Return [X, Y] of the center of cell containing provided text 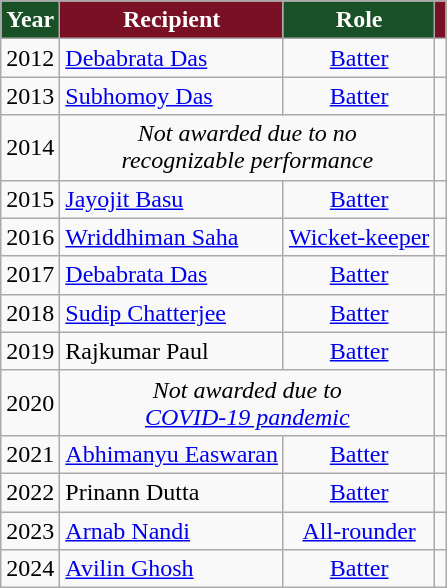
2013 [30, 96]
Year [30, 20]
Sudip Chatterjee [172, 313]
2017 [30, 275]
Not awarded due to norecognizable performance [248, 148]
2019 [30, 351]
2018 [30, 313]
All-rounder [358, 531]
Not awarded due toCOVID-19 pandemic [248, 402]
Avilin Ghosh [172, 569]
Abhimanyu Easwaran [172, 454]
Wicket-keeper [358, 237]
Wriddhiman Saha [172, 237]
Role [358, 20]
2024 [30, 569]
Subhomoy Das [172, 96]
Prinann Dutta [172, 492]
2015 [30, 199]
2014 [30, 148]
2022 [30, 492]
2012 [30, 58]
Rajkumar Paul [172, 351]
2020 [30, 402]
Recipient [172, 20]
Arnab Nandi [172, 531]
2016 [30, 237]
Jayojit Basu [172, 199]
2023 [30, 531]
2021 [30, 454]
